Return the (X, Y) coordinate for the center point of the cell that contains the specified text.  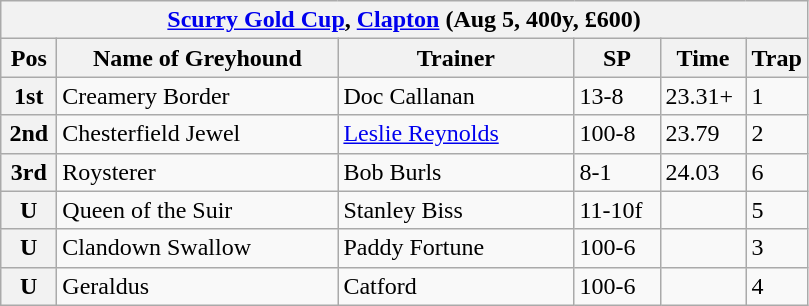
2 (776, 134)
3 (776, 248)
Scurry Gold Cup, Clapton (Aug 5, 400y, £600) (404, 20)
3rd (29, 172)
5 (776, 210)
1 (776, 96)
24.03 (703, 172)
Trap (776, 58)
Clandown Swallow (198, 248)
8-1 (617, 172)
Time (703, 58)
Doc Callanan (456, 96)
Paddy Fortune (456, 248)
2nd (29, 134)
Stanley Biss (456, 210)
Trainer (456, 58)
Geraldus (198, 286)
4 (776, 286)
Roysterer (198, 172)
100-8 (617, 134)
Name of Greyhound (198, 58)
6 (776, 172)
23.31+ (703, 96)
Catford (456, 286)
Creamery Border (198, 96)
Pos (29, 58)
Chesterfield Jewel (198, 134)
SP (617, 58)
Queen of the Suir (198, 210)
23.79 (703, 134)
13-8 (617, 96)
Bob Burls (456, 172)
11-10f (617, 210)
Leslie Reynolds (456, 134)
1st (29, 96)
